Return (X, Y) of the center of cell containing provided text 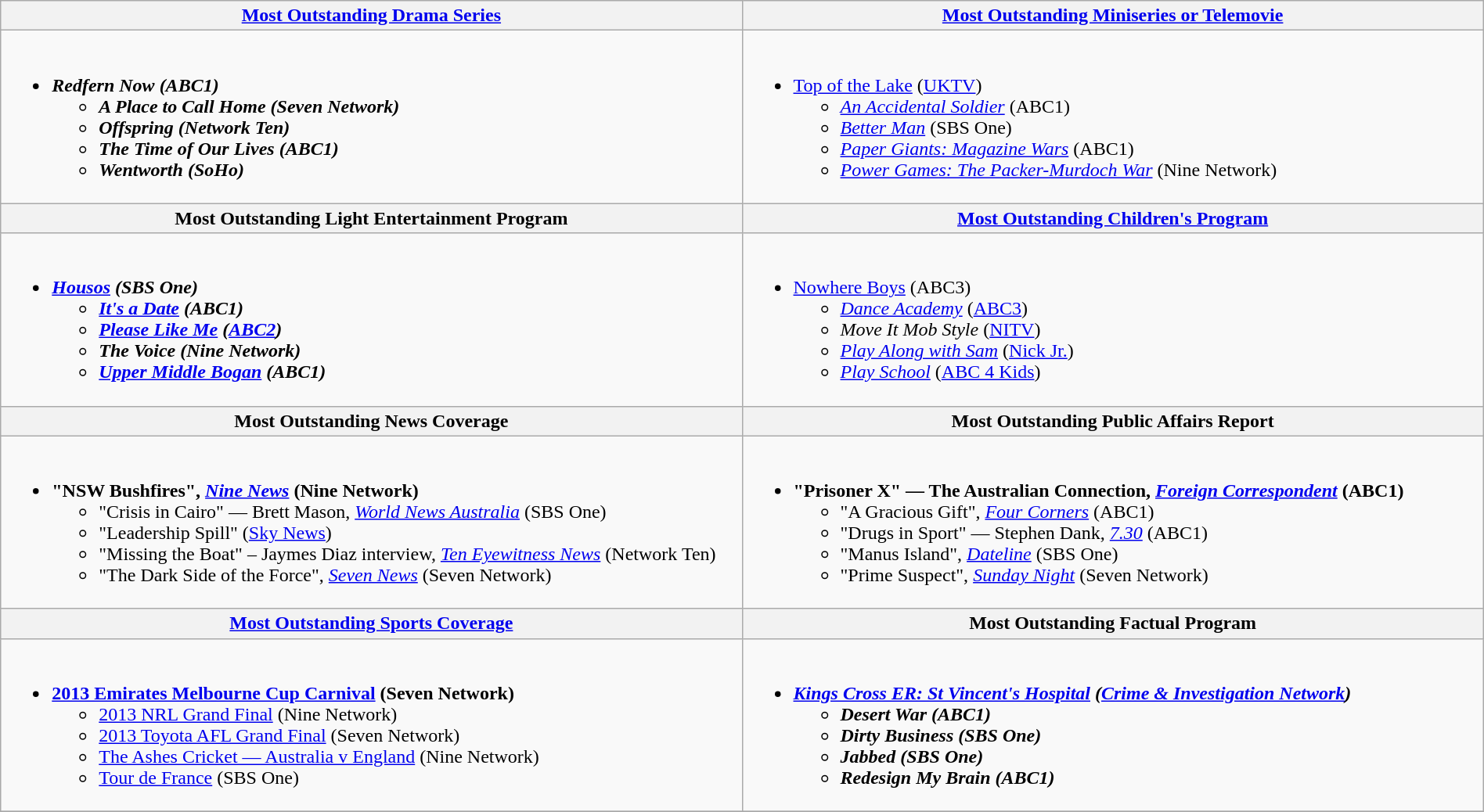
Most Outstanding Light Entertainment Program (371, 218)
Redfern Now (ABC1)A Place to Call Home (Seven Network)Offspring (Network Ten)The Time of Our Lives (ABC1)Wentworth (SoHo) (371, 117)
Most Outstanding Miniseries or Telemovie (1113, 16)
Most Outstanding Drama Series (371, 16)
Nowhere Boys (ABC3)Dance Academy (ABC3)Move It Mob Style (NITV)Play Along with Sam (Nick Jr.)Play School (ABC 4 Kids) (1113, 319)
Housos (SBS One)It's a Date (ABC1)Please Like Me (ABC2)The Voice (Nine Network)Upper Middle Bogan (ABC1) (371, 319)
Most Outstanding Factual Program (1113, 623)
Most Outstanding Children's Program (1113, 218)
Most Outstanding News Coverage (371, 421)
Most Outstanding Public Affairs Report (1113, 421)
Most Outstanding Sports Coverage (371, 623)
